For the text-containing cell, return its midpoint in [x, y] coordinate format. 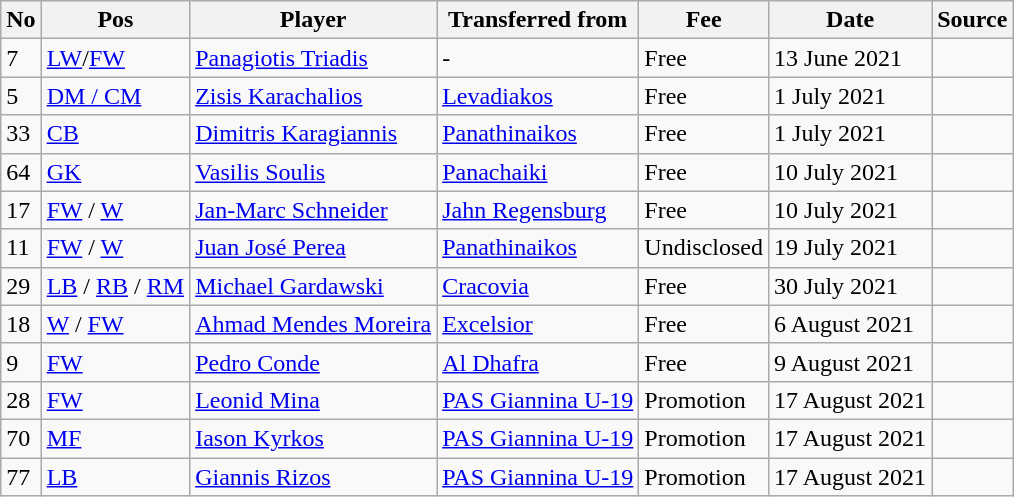
LB / RB / RM [115, 286]
Leonid Mina [314, 400]
77 [21, 477]
Jahn Regensburg [538, 210]
- [538, 58]
Giannis Rizos [314, 477]
Panachaiki [538, 172]
9 August 2021 [850, 362]
Player [314, 20]
Fee [704, 20]
7 [21, 58]
Date [850, 20]
LB [115, 477]
Vasilis Soulis [314, 172]
Dimitris Karagiannis [314, 134]
5 [21, 96]
6 August 2021 [850, 324]
28 [21, 400]
No [21, 20]
33 [21, 134]
64 [21, 172]
11 [21, 248]
Transferred from [538, 20]
Excelsior [538, 324]
GK [115, 172]
9 [21, 362]
Levadiakos [538, 96]
DM / CM [115, 96]
18 [21, 324]
Jan-Marc Schneider [314, 210]
Iason Kyrkos [314, 438]
MF [115, 438]
Undisclosed [704, 248]
70 [21, 438]
Zisis Karachalios [314, 96]
W / FW [115, 324]
Panagiotis Triadis [314, 58]
Cracovia [538, 286]
CB [115, 134]
13 June 2021 [850, 58]
Juan José Perea [314, 248]
Pos [115, 20]
Source [972, 20]
LW/FW [115, 58]
19 July 2021 [850, 248]
Pedro Conde [314, 362]
Michael Gardawski [314, 286]
29 [21, 286]
30 July 2021 [850, 286]
Ahmad Mendes Moreira [314, 324]
Al Dhafra [538, 362]
17 [21, 210]
